Detect which cell encompasses the target text, then output its (X, Y) center coordinate. 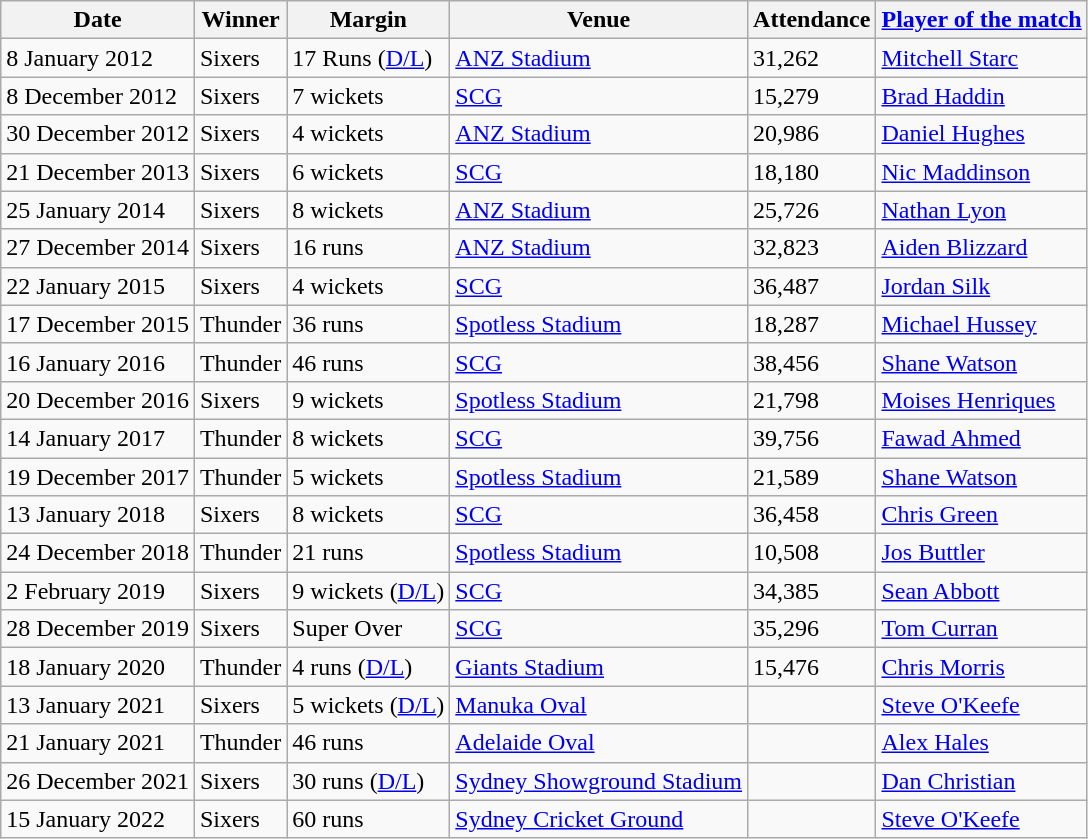
20 December 2016 (98, 400)
Chris Green (982, 515)
20,986 (812, 134)
Sydney Cricket Ground (599, 819)
22 January 2015 (98, 286)
18,287 (812, 324)
6 wickets (368, 172)
21,798 (812, 400)
21 January 2021 (98, 743)
36 runs (368, 324)
Nathan Lyon (982, 210)
13 January 2021 (98, 705)
13 January 2018 (98, 515)
Sydney Showground Stadium (599, 781)
34,385 (812, 591)
2 February 2019 (98, 591)
Dan Christian (982, 781)
15,476 (812, 667)
19 December 2017 (98, 477)
28 December 2019 (98, 629)
Attendance (812, 20)
Chris Morris (982, 667)
Nic Maddinson (982, 172)
32,823 (812, 248)
27 December 2014 (98, 248)
14 January 2017 (98, 438)
9 wickets (D/L) (368, 591)
30 runs (D/L) (368, 781)
Margin (368, 20)
36,458 (812, 515)
Moises Henriques (982, 400)
25 January 2014 (98, 210)
35,296 (812, 629)
Michael Hussey (982, 324)
Brad Haddin (982, 96)
18,180 (812, 172)
Winner (240, 20)
8 December 2012 (98, 96)
4 runs (D/L) (368, 667)
16 January 2016 (98, 362)
39,756 (812, 438)
21 December 2013 (98, 172)
Sean Abbott (982, 591)
Adelaide Oval (599, 743)
17 December 2015 (98, 324)
Aiden Blizzard (982, 248)
16 runs (368, 248)
9 wickets (368, 400)
36,487 (812, 286)
31,262 (812, 58)
Alex Hales (982, 743)
18 January 2020 (98, 667)
Venue (599, 20)
26 December 2021 (98, 781)
5 wickets (D/L) (368, 705)
60 runs (368, 819)
8 January 2012 (98, 58)
38,456 (812, 362)
Daniel Hughes (982, 134)
Manuka Oval (599, 705)
25,726 (812, 210)
5 wickets (368, 477)
21,589 (812, 477)
Giants Stadium (599, 667)
Super Over (368, 629)
Jos Buttler (982, 553)
Date (98, 20)
15,279 (812, 96)
Mitchell Starc (982, 58)
15 January 2022 (98, 819)
10,508 (812, 553)
17 Runs (D/L) (368, 58)
21 runs (368, 553)
Player of the match (982, 20)
Tom Curran (982, 629)
Jordan Silk (982, 286)
24 December 2018 (98, 553)
Fawad Ahmed (982, 438)
7 wickets (368, 96)
30 December 2012 (98, 134)
